From the cell containing the given text, extract its center point as (x, y) coordinate. 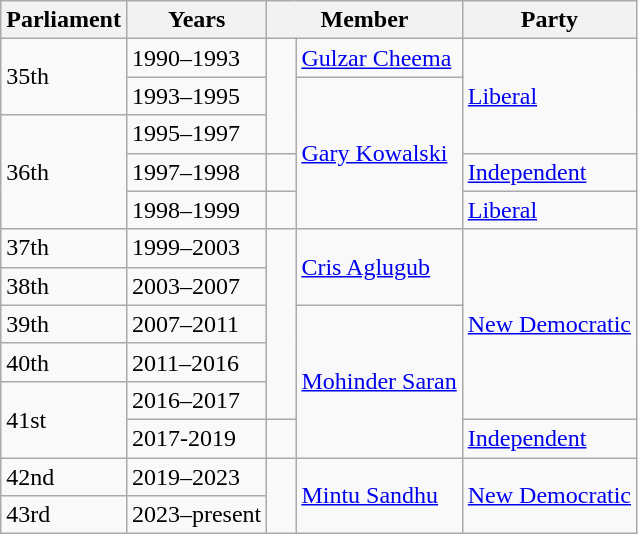
Cris Aglugub (379, 267)
41st (64, 419)
Party (549, 20)
2011–2016 (196, 362)
35th (64, 77)
2016–2017 (196, 400)
39th (64, 324)
1997–1998 (196, 172)
Gary Kowalski (379, 153)
Gulzar Cheema (379, 58)
2003–2007 (196, 286)
2007–2011 (196, 324)
42nd (64, 477)
37th (64, 248)
1990–1993 (196, 58)
1993–1995 (196, 96)
Mohinder Saran (379, 381)
36th (64, 172)
1999–2003 (196, 248)
Member (364, 20)
Parliament (64, 20)
1995–1997 (196, 134)
1998–1999 (196, 210)
2019–2023 (196, 477)
2023–present (196, 515)
Years (196, 20)
43rd (64, 515)
2017-2019 (196, 438)
Mintu Sandhu (379, 496)
38th (64, 286)
40th (64, 362)
